Output the (X, Y) coordinate of the center of the cell containing the given text.  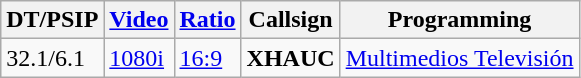
Programming (460, 20)
Ratio (208, 20)
DT/PSIP (52, 20)
Video (139, 20)
1080i (139, 58)
Callsign (290, 20)
32.1/6.1 (52, 58)
XHAUC (290, 58)
Multimedios Televisión (460, 58)
16:9 (208, 58)
